For the text-containing cell, return its midpoint in (X, Y) coordinate format. 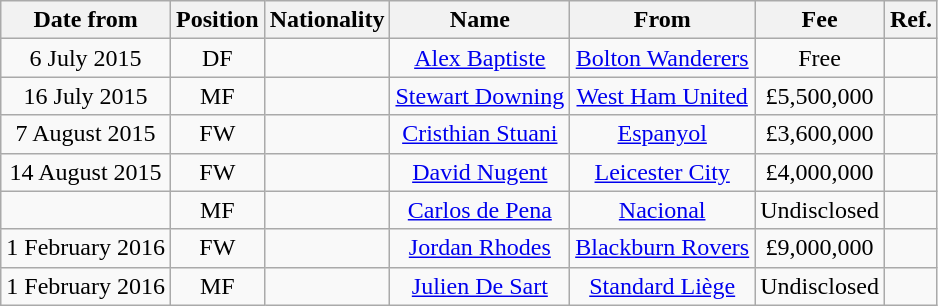
Cristhian Stuani (480, 134)
Nationality (327, 20)
£4,000,000 (820, 172)
Julien De Sart (480, 286)
£9,000,000 (820, 248)
14 August 2015 (86, 172)
Standard Liège (662, 286)
West Ham United (662, 96)
Fee (820, 20)
Free (820, 58)
Leicester City (662, 172)
£3,600,000 (820, 134)
6 July 2015 (86, 58)
16 July 2015 (86, 96)
Espanyol (662, 134)
DF (217, 58)
Nacional (662, 210)
Ref. (910, 20)
David Nugent (480, 172)
Carlos de Pena (480, 210)
Blackburn Rovers (662, 248)
Position (217, 20)
Date from (86, 20)
Name (480, 20)
From (662, 20)
Bolton Wanderers (662, 58)
Stewart Downing (480, 96)
7 August 2015 (86, 134)
Alex Baptiste (480, 58)
Jordan Rhodes (480, 248)
£5,500,000 (820, 96)
